Pinpoint the cell where the given text exists, returning its [X, Y] midpoint coordinate. 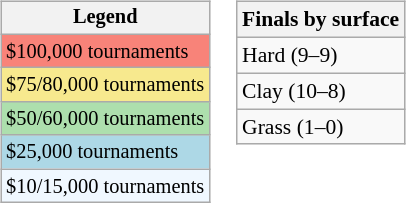
$75/80,000 tournaments [105, 85]
Hard (9–9) [320, 55]
$10/15,000 tournaments [105, 186]
Legend [105, 18]
Clay (10–8) [320, 91]
$100,000 tournaments [105, 51]
$25,000 tournaments [105, 152]
Finals by surface [320, 20]
$50/60,000 tournaments [105, 119]
Grass (1–0) [320, 127]
